Detect which cell encompasses the target text, then output its [X, Y] center coordinate. 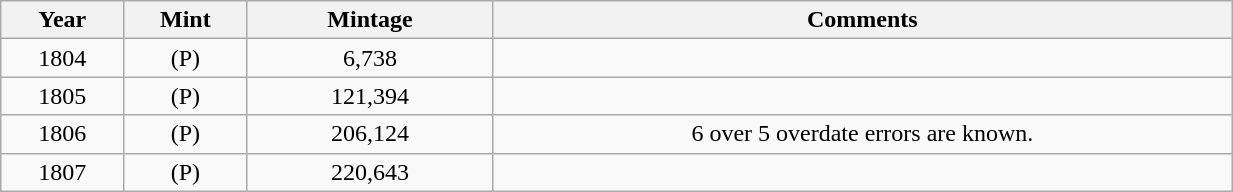
1804 [62, 58]
6 over 5 overdate errors are known. [862, 134]
Comments [862, 20]
1806 [62, 134]
121,394 [370, 96]
206,124 [370, 134]
Mint [186, 20]
Year [62, 20]
Mintage [370, 20]
6,738 [370, 58]
1807 [62, 172]
1805 [62, 96]
220,643 [370, 172]
